From the cell containing the given text, extract its center point as (x, y) coordinate. 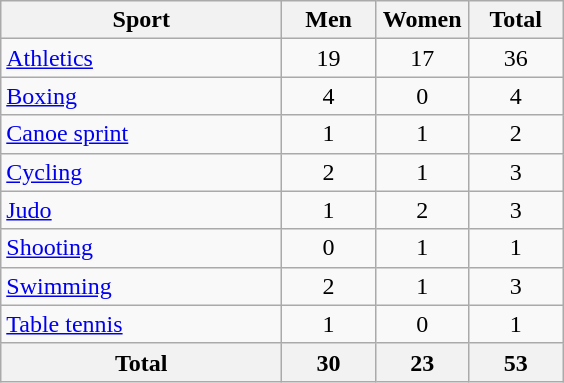
Judo (142, 210)
Canoe sprint (142, 134)
19 (329, 58)
23 (422, 362)
30 (329, 362)
Table tennis (142, 324)
17 (422, 58)
36 (516, 58)
Sport (142, 20)
53 (516, 362)
Men (329, 20)
Cycling (142, 172)
Swimming (142, 286)
Shooting (142, 248)
Women (422, 20)
Athletics (142, 58)
Boxing (142, 96)
